Return (X, Y) of the center of cell containing provided text 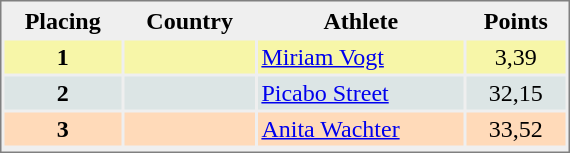
2 (62, 92)
3,39 (516, 56)
Points (516, 20)
32,15 (516, 92)
3 (62, 128)
33,52 (516, 128)
Picabo Street (360, 92)
Anita Wachter (360, 128)
Placing (62, 20)
Athlete (360, 20)
1 (62, 56)
Miriam Vogt (360, 56)
Country (190, 20)
